For the text-containing cell, return its midpoint in (X, Y) coordinate format. 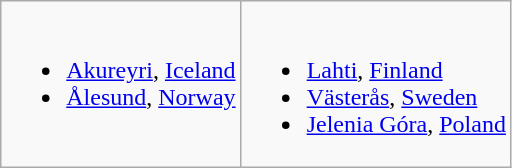
Lahti, Finland Västerås, Sweden Jelenia Góra, Poland (376, 84)
Akureyri, Iceland Ålesund, Norway (121, 84)
